Determine the [X, Y] coordinate at the center of the cell enclosing the given text.  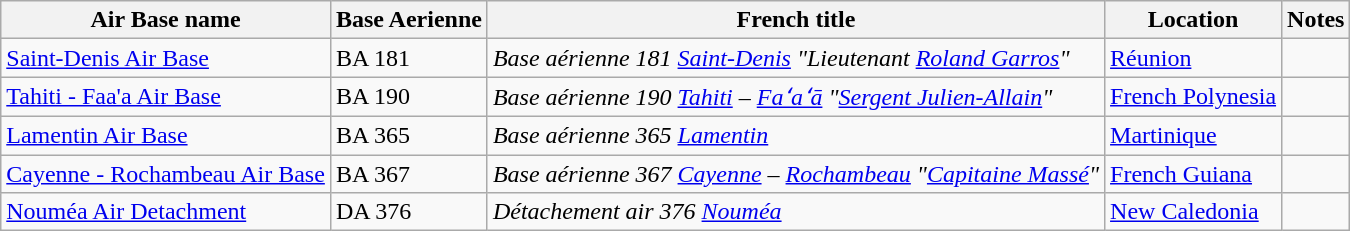
Nouméa Air Detachment [166, 212]
BA 190 [408, 97]
BA 367 [408, 173]
Lamentin Air Base [166, 135]
Tahiti - Faa'a Air Base [166, 97]
Réunion [1194, 58]
Cayenne - Rochambeau Air Base [166, 173]
Base aérienne 367 Cayenne – Rochambeau "Capitaine Massé" [796, 173]
Base aérienne 181 Saint-Denis "Lieutenant Roland Garros" [796, 58]
Base aérienne 365 Lamentin [796, 135]
Martinique [1194, 135]
DA 376 [408, 212]
French title [796, 20]
Base Aerienne [408, 20]
Notes [1316, 20]
BA 181 [408, 58]
New Caledonia [1194, 212]
French Polynesia [1194, 97]
Base aérienne 190 Tahiti – Faʻaʻā "Sergent Julien-Allain" [796, 97]
Location [1194, 20]
French Guiana [1194, 173]
BA 365 [408, 135]
Air Base name [166, 20]
Saint-Denis Air Base [166, 58]
Détachement air 376 Nouméa [796, 212]
